From the cell containing the given text, extract its center point as [x, y] coordinate. 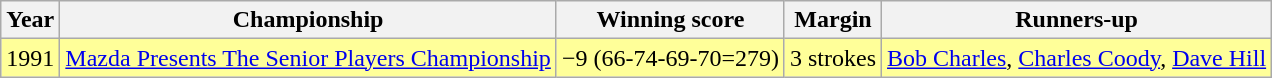
3 strokes [832, 58]
Year [30, 20]
Bob Charles, Charles Coody, Dave Hill [1077, 58]
Winning score [670, 20]
Margin [832, 20]
Championship [308, 20]
1991 [30, 58]
Runners-up [1077, 20]
Mazda Presents The Senior Players Championship [308, 58]
−9 (66-74-69-70=279) [670, 58]
